Capture the cell that displays the provided text and extract its [x, y] central coordinate. 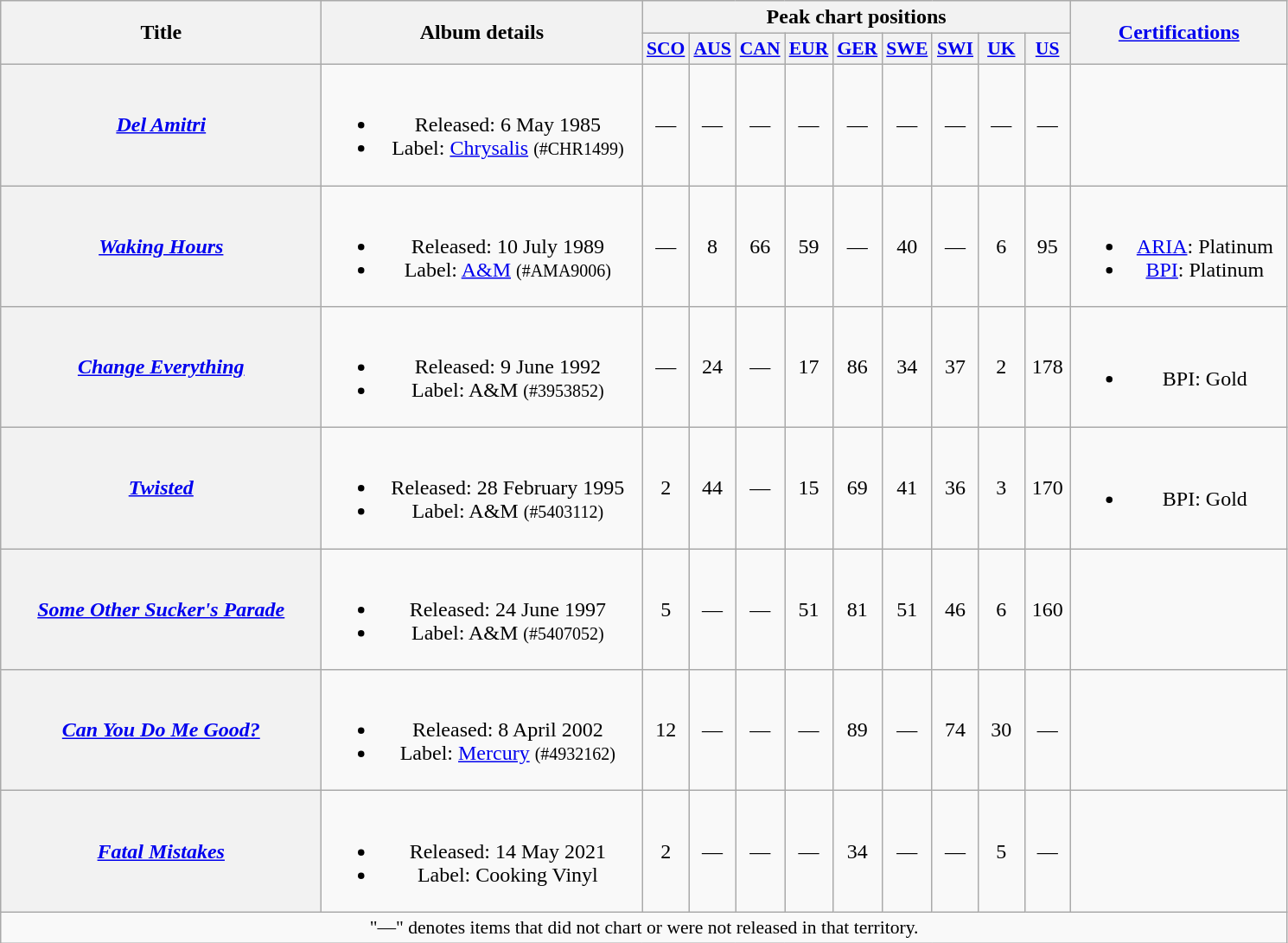
CAN [761, 49]
Released: 10 July 1989Label: A&M (#AMA9006) [482, 245]
Released: 24 June 1997Label: A&M (#5407052) [482, 609]
Released: 14 May 2021Label: Cooking Vinyl [482, 851]
178 [1048, 367]
44 [712, 488]
46 [954, 609]
EUR [809, 49]
36 [954, 488]
Some Other Sucker's Parade [161, 609]
59 [809, 245]
Waking Hours [161, 245]
17 [809, 367]
Album details [482, 33]
UK [1001, 49]
81 [858, 609]
Peak chart positions [856, 17]
Del Amitri [161, 124]
Fatal Mistakes [161, 851]
SWE [907, 49]
30 [1001, 730]
SWI [954, 49]
Released: 28 February 1995Label: A&M (#5403112) [482, 488]
15 [809, 488]
37 [954, 367]
89 [858, 730]
69 [858, 488]
"—" denotes items that did not chart or were not released in that territory. [645, 927]
8 [712, 245]
US [1048, 49]
86 [858, 367]
95 [1048, 245]
Change Everything [161, 367]
Twisted [161, 488]
12 [666, 730]
Released: 8 April 2002Label: Mercury (#4932162) [482, 730]
66 [761, 245]
3 [1001, 488]
Certifications [1179, 33]
Title [161, 33]
Released: 9 June 1992Label: A&M (#3953852) [482, 367]
Released: 6 May 1985Label: Chrysalis (#CHR1499) [482, 124]
AUS [712, 49]
160 [1048, 609]
41 [907, 488]
GER [858, 49]
SCO [666, 49]
170 [1048, 488]
40 [907, 245]
24 [712, 367]
Can You Do Me Good? [161, 730]
74 [954, 730]
ARIA: PlatinumBPI: Platinum [1179, 245]
